For the text-containing cell, return its midpoint in (X, Y) coordinate format. 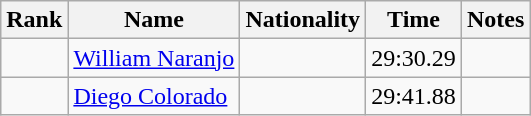
29:30.29 (414, 58)
Time (414, 20)
Name (154, 20)
William Naranjo (154, 58)
Rank (34, 20)
Diego Colorado (154, 96)
Notes (495, 20)
Nationality (303, 20)
29:41.88 (414, 96)
